From the cell containing the given text, extract its center point as [X, Y] coordinate. 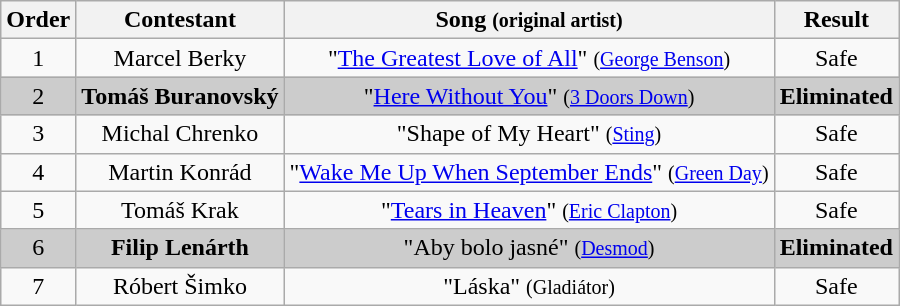
Song (original artist) [529, 20]
1 [38, 58]
4 [38, 172]
7 [38, 286]
Contestant [180, 20]
"Here Without You" (3 Doors Down) [529, 96]
Marcel Berky [180, 58]
Michal Chrenko [180, 134]
"Láska" (Gladiátor) [529, 286]
5 [38, 210]
3 [38, 134]
"Wake Me Up When September Ends" (Green Day) [529, 172]
"Aby bolo jasné" (Desmod) [529, 248]
2 [38, 96]
Filip Lenárth [180, 248]
Tomáš Krak [180, 210]
Róbert Šimko [180, 286]
Order [38, 20]
"Tears in Heaven" (Eric Clapton) [529, 210]
Result [836, 20]
Tomáš Buranovský [180, 96]
Martin Konrád [180, 172]
"Shape of My Heart" (Sting) [529, 134]
6 [38, 248]
"The Greatest Love of All" (George Benson) [529, 58]
